Locate the cell with the specified text and output its [x, y] center coordinate. 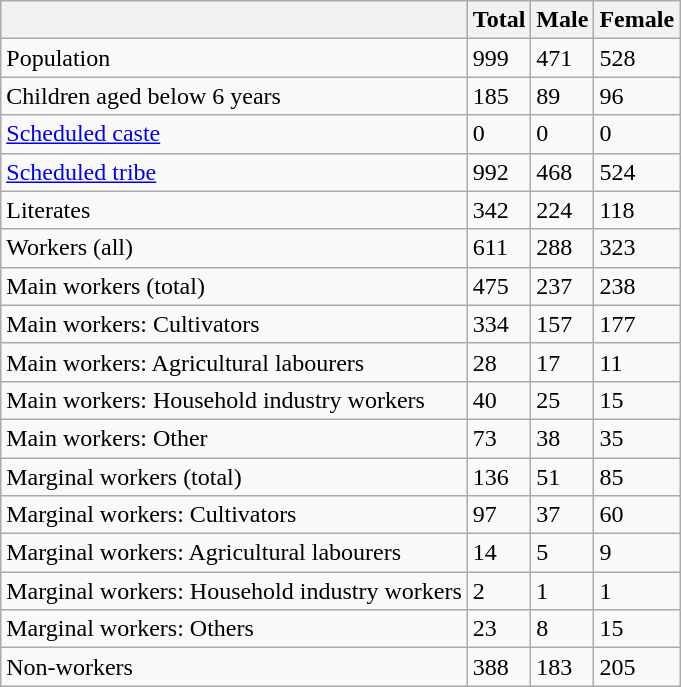
224 [562, 210]
85 [637, 477]
Main workers (total) [234, 286]
611 [499, 248]
96 [637, 96]
17 [562, 362]
Literates [234, 210]
Children aged below 6 years [234, 96]
Female [637, 20]
334 [499, 324]
323 [637, 248]
40 [499, 400]
Marginal workers: Others [234, 629]
237 [562, 286]
Workers (all) [234, 248]
Scheduled caste [234, 134]
475 [499, 286]
89 [562, 96]
Main workers: Other [234, 438]
Marginal workers: Cultivators [234, 515]
Scheduled tribe [234, 172]
528 [637, 58]
28 [499, 362]
97 [499, 515]
37 [562, 515]
38 [562, 438]
Total [499, 20]
177 [637, 324]
23 [499, 629]
388 [499, 667]
288 [562, 248]
Marginal workers: Household industry workers [234, 591]
157 [562, 324]
Main workers: Agricultural labourers [234, 362]
342 [499, 210]
51 [562, 477]
8 [562, 629]
205 [637, 667]
992 [499, 172]
35 [637, 438]
999 [499, 58]
11 [637, 362]
185 [499, 96]
Marginal workers (total) [234, 477]
9 [637, 553]
Male [562, 20]
238 [637, 286]
Main workers: Cultivators [234, 324]
14 [499, 553]
2 [499, 591]
25 [562, 400]
Main workers: Household industry workers [234, 400]
468 [562, 172]
Non-workers [234, 667]
Marginal workers: Agricultural labourers [234, 553]
183 [562, 667]
118 [637, 210]
Population [234, 58]
524 [637, 172]
60 [637, 515]
136 [499, 477]
471 [562, 58]
5 [562, 553]
73 [499, 438]
